Return the (X, Y) coordinate for the center point of the cell that contains the specified text.  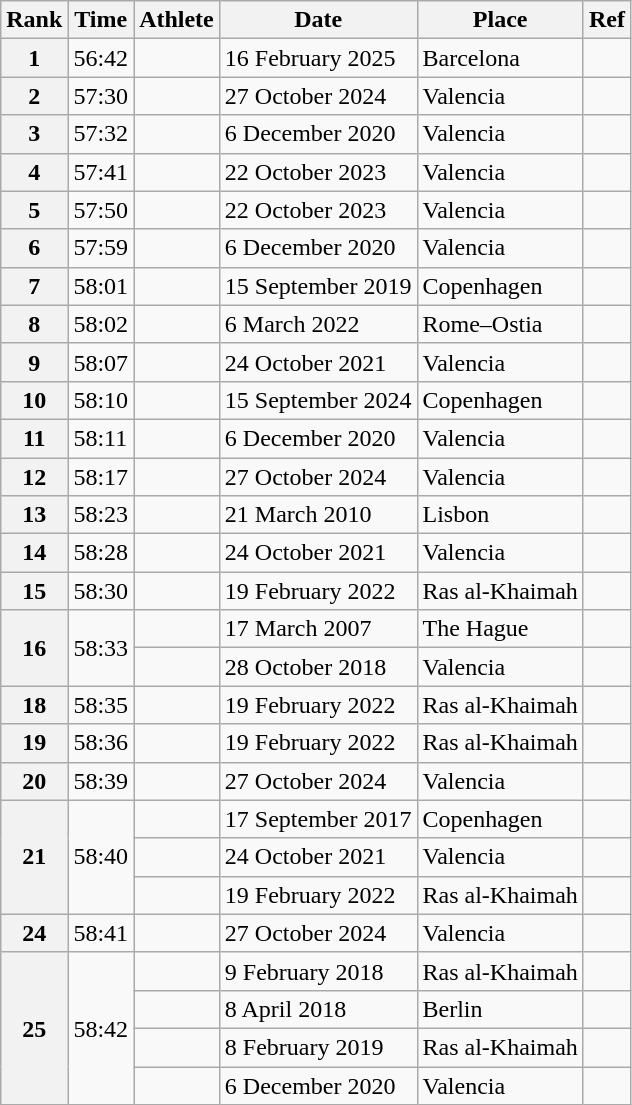
25 (34, 1028)
2 (34, 96)
Berlin (500, 1009)
17 March 2007 (318, 629)
7 (34, 286)
15 September 2024 (318, 400)
18 (34, 705)
58:28 (101, 553)
10 (34, 400)
57:59 (101, 248)
58:11 (101, 438)
3 (34, 134)
24 (34, 933)
5 (34, 210)
8 (34, 324)
Lisbon (500, 515)
Place (500, 20)
58:35 (101, 705)
11 (34, 438)
Athlete (177, 20)
15 September 2019 (318, 286)
57:50 (101, 210)
58:36 (101, 743)
58:41 (101, 933)
1 (34, 58)
4 (34, 172)
56:42 (101, 58)
Time (101, 20)
17 September 2017 (318, 819)
57:41 (101, 172)
15 (34, 591)
19 (34, 743)
20 (34, 781)
58:07 (101, 362)
6 March 2022 (318, 324)
58:42 (101, 1028)
14 (34, 553)
28 October 2018 (318, 667)
Rank (34, 20)
12 (34, 477)
13 (34, 515)
58:30 (101, 591)
21 (34, 857)
58:10 (101, 400)
Ref (606, 20)
58:39 (101, 781)
58:01 (101, 286)
The Hague (500, 629)
58:23 (101, 515)
9 (34, 362)
Date (318, 20)
57:30 (101, 96)
58:17 (101, 477)
21 March 2010 (318, 515)
58:02 (101, 324)
Rome–Ostia (500, 324)
9 February 2018 (318, 971)
8 February 2019 (318, 1047)
6 (34, 248)
58:40 (101, 857)
16 (34, 648)
57:32 (101, 134)
58:33 (101, 648)
8 April 2018 (318, 1009)
16 February 2025 (318, 58)
Barcelona (500, 58)
